Pinpoint the cell where the given text exists, returning its (X, Y) midpoint coordinate. 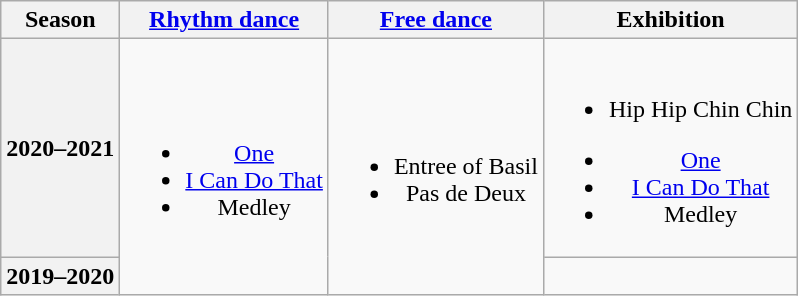
Entree of BasilPas de Deux (436, 167)
2019–2020 (60, 276)
Season (60, 20)
Free dance (436, 20)
Hip Hip Chin Chin One I Can Do That Medley (670, 148)
Rhythm dance (224, 20)
One I Can Do That Medley (224, 167)
Exhibition (670, 20)
2020–2021 (60, 148)
